From the cell containing the given text, extract its center point as (X, Y) coordinate. 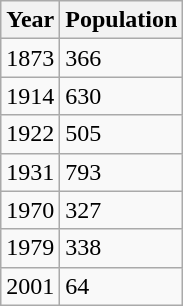
793 (122, 172)
1931 (30, 172)
64 (122, 286)
1979 (30, 248)
505 (122, 134)
338 (122, 248)
2001 (30, 286)
366 (122, 58)
1914 (30, 96)
630 (122, 96)
Year (30, 20)
1922 (30, 134)
1970 (30, 210)
327 (122, 210)
Population (122, 20)
1873 (30, 58)
